Output the (X, Y) coordinate of the center of the cell containing the given text.  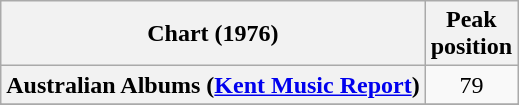
Australian Albums (Kent Music Report) (213, 85)
Chart (1976) (213, 34)
79 (471, 85)
Peakposition (471, 34)
